Locate the cell with the specified text and output its (X, Y) center coordinate. 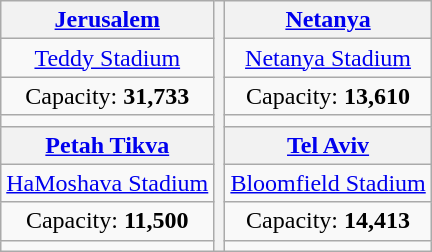
Petah Tikva (108, 145)
Tel Aviv (328, 145)
Capacity: 31,733 (108, 96)
Capacity: 11,500 (108, 221)
Bloomfield Stadium (328, 183)
Capacity: 13,610 (328, 96)
Capacity: 14,413 (328, 221)
Netanya Stadium (328, 58)
Netanya (328, 20)
HaMoshava Stadium (108, 183)
Jerusalem (108, 20)
Teddy Stadium (108, 58)
